Pinpoint the cell where the given text exists, returning its [x, y] midpoint coordinate. 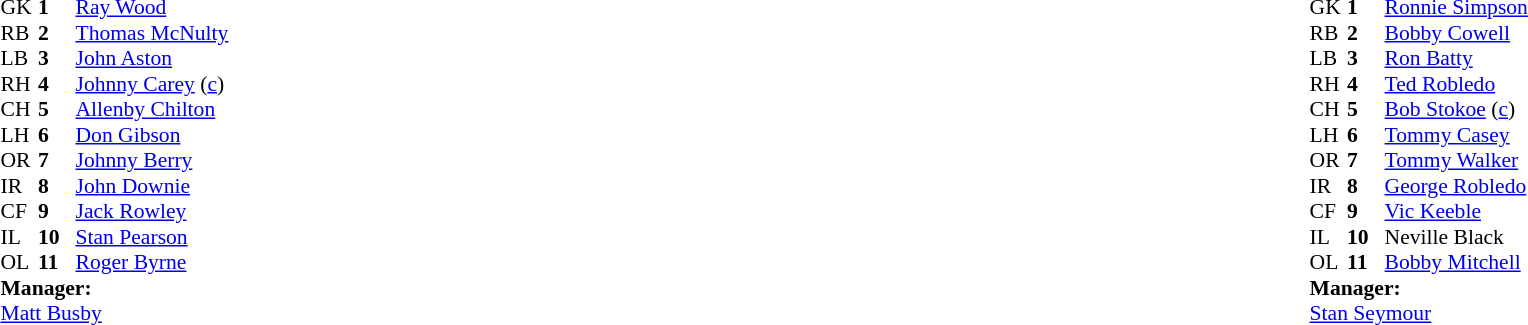
Don Gibson [152, 135]
Ron Batty [1456, 59]
John Downie [152, 186]
Roger Byrne [152, 263]
Vic Keeble [1456, 211]
Neville Black [1456, 237]
Bob Stokoe (c) [1456, 109]
Tommy Walker [1456, 161]
Jack Rowley [152, 211]
George Robledo [1456, 186]
Allenby Chilton [152, 109]
Stan Pearson [152, 237]
Tommy Casey [1456, 135]
Bobby Mitchell [1456, 263]
Johnny Carey (c) [152, 84]
Bobby Cowell [1456, 33]
Ted Robledo [1456, 84]
Johnny Berry [152, 161]
John Aston [152, 59]
Thomas McNulty [152, 33]
